Return [X, Y] of the center of cell containing provided text 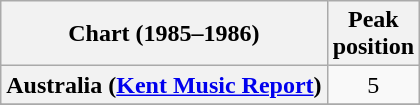
Chart (1985–1986) [164, 34]
5 [373, 85]
Peakposition [373, 34]
Australia (Kent Music Report) [164, 85]
